Identify which cell holds the provided text, then report its [x, y] central coordinate. 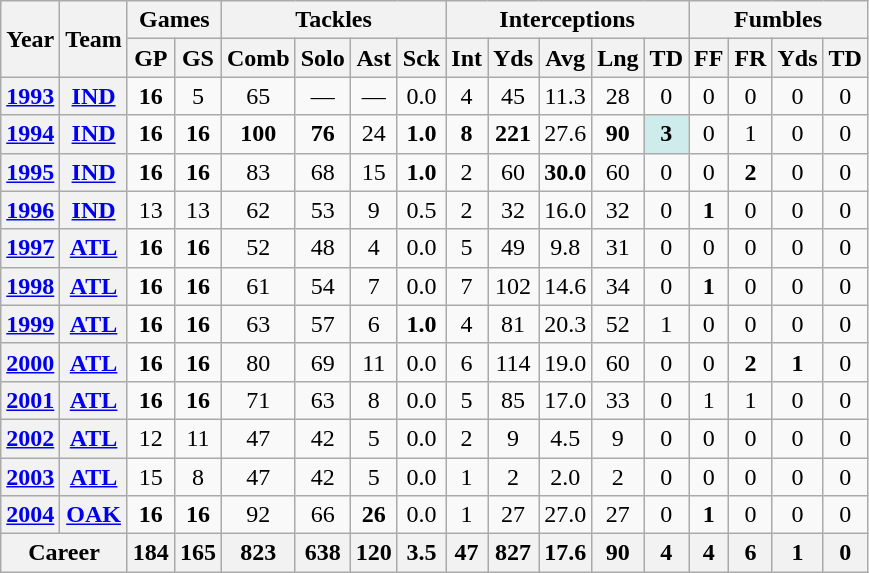
3.5 [421, 553]
165 [198, 553]
80 [258, 362]
76 [322, 134]
31 [618, 248]
1998 [30, 286]
34 [618, 286]
11.3 [566, 96]
1999 [30, 324]
Ast [374, 58]
1994 [30, 134]
16.0 [566, 210]
53 [322, 210]
45 [514, 96]
Int [467, 58]
120 [374, 553]
85 [514, 400]
26 [374, 515]
GS [198, 58]
33 [618, 400]
17.6 [566, 553]
827 [514, 553]
48 [322, 248]
OAK [94, 515]
GP [150, 58]
638 [322, 553]
Games [174, 20]
28 [618, 96]
102 [514, 286]
65 [258, 96]
24 [374, 134]
221 [514, 134]
4.5 [566, 438]
823 [258, 553]
27.6 [566, 134]
Lng [618, 58]
2002 [30, 438]
184 [150, 553]
9.8 [566, 248]
2.0 [566, 477]
69 [322, 362]
19.0 [566, 362]
3 [666, 134]
Interceptions [568, 20]
71 [258, 400]
2004 [30, 515]
30.0 [566, 172]
54 [322, 286]
83 [258, 172]
14.6 [566, 286]
Comb [258, 58]
Fumbles [778, 20]
1995 [30, 172]
Year [30, 39]
0.5 [421, 210]
1996 [30, 210]
68 [322, 172]
57 [322, 324]
Team [94, 39]
FR [750, 58]
2001 [30, 400]
114 [514, 362]
Avg [566, 58]
81 [514, 324]
Career [64, 553]
92 [258, 515]
17.0 [566, 400]
27.0 [566, 515]
100 [258, 134]
2000 [30, 362]
20.3 [566, 324]
49 [514, 248]
FF [708, 58]
2003 [30, 477]
62 [258, 210]
1993 [30, 96]
66 [322, 515]
61 [258, 286]
Sck [421, 58]
Solo [322, 58]
12 [150, 438]
1997 [30, 248]
Tackles [333, 20]
